Extract the (x, y) coordinate from the center of the cell holding the provided text.  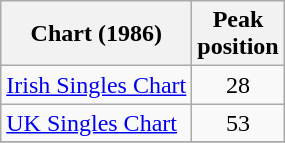
Peakposition (238, 34)
UK Singles Chart (96, 123)
Chart (1986) (96, 34)
28 (238, 85)
Irish Singles Chart (96, 85)
53 (238, 123)
